Identify which cell holds the provided text, then report its (X, Y) central coordinate. 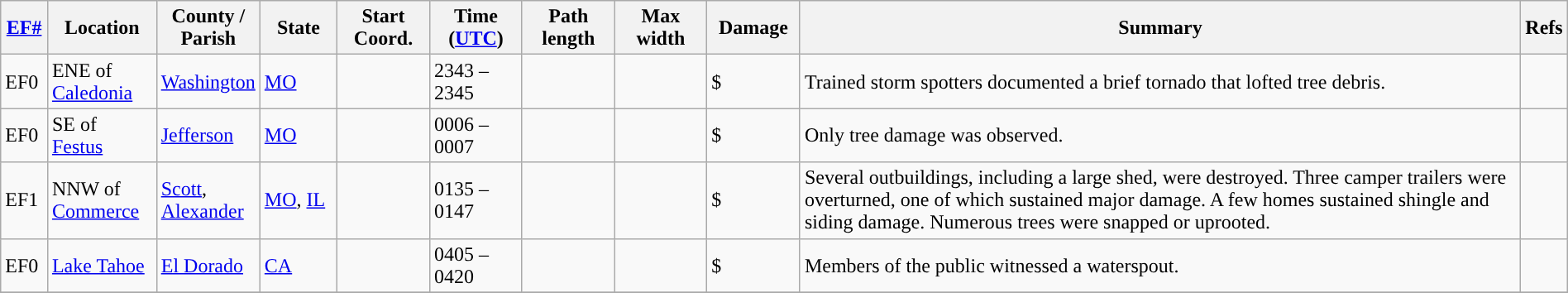
Damage (754, 28)
2343 – 2345 (476, 81)
Members of the public witnessed a waterspout. (1159, 265)
CA (298, 265)
Time (UTC) (476, 28)
Refs (1545, 28)
County / Parish (208, 28)
Only tree damage was observed. (1159, 136)
0006 – 0007 (476, 136)
Scott, Alexander (208, 200)
EF# (25, 28)
NNW of Commerce (102, 200)
El Dorado (208, 265)
0405 – 0420 (476, 265)
Lake Tahoe (102, 265)
Trained storm spotters documented a brief tornado that lofted tree debris. (1159, 81)
Jefferson (208, 136)
ENE of Caledonia (102, 81)
MO, IL (298, 200)
Start Coord. (383, 28)
Washington (208, 81)
0135 – 0147 (476, 200)
Path length (568, 28)
SE of Festus (102, 136)
State (298, 28)
Location (102, 28)
Max width (660, 28)
Summary (1159, 28)
EF1 (25, 200)
